Identify which cell holds the provided text, then report its [x, y] central coordinate. 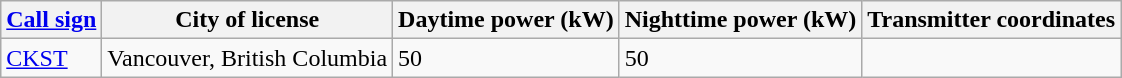
Nighttime power (kW) [740, 20]
City of license [248, 20]
CKST [52, 58]
Daytime power (kW) [506, 20]
Vancouver, British Columbia [248, 58]
Transmitter coordinates [992, 20]
Call sign [52, 20]
